Find where the given text appears and provide that cell's center as (X, Y) coordinate. 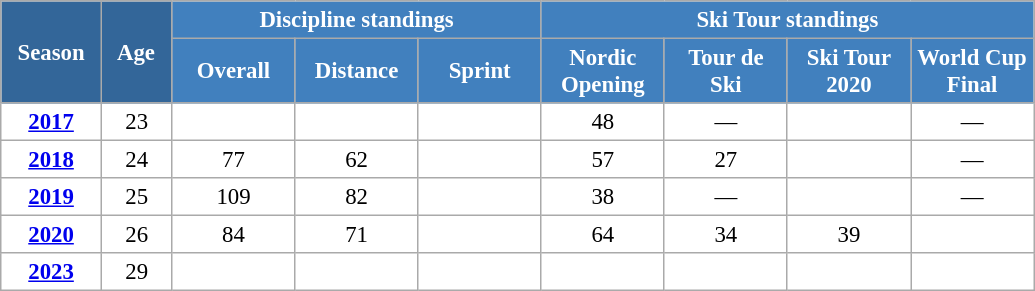
Season (52, 52)
24 (136, 160)
Sprint (480, 72)
82 (356, 197)
Discipline standings (356, 20)
39 (848, 235)
57 (602, 160)
34 (726, 235)
77 (234, 160)
World CupFinal (972, 72)
23 (136, 122)
2020 (52, 235)
Overall (234, 72)
2019 (52, 197)
26 (136, 235)
Age (136, 52)
NordicOpening (602, 72)
71 (356, 235)
25 (136, 197)
109 (234, 197)
Ski Tour2020 (848, 72)
84 (234, 235)
27 (726, 160)
Ski Tour standings (787, 20)
38 (602, 197)
Distance (356, 72)
62 (356, 160)
48 (602, 122)
2017 (52, 122)
64 (602, 235)
2018 (52, 160)
Tour deSki (726, 72)
